Return [X, Y] of the center of cell containing provided text 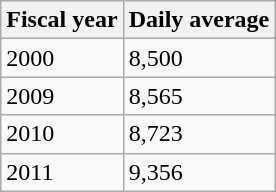
8,565 [199, 96]
8,723 [199, 134]
8,500 [199, 58]
Fiscal year [62, 20]
9,356 [199, 172]
2009 [62, 96]
2010 [62, 134]
2011 [62, 172]
Daily average [199, 20]
2000 [62, 58]
